Identify which cell holds the provided text, then report its [X, Y] central coordinate. 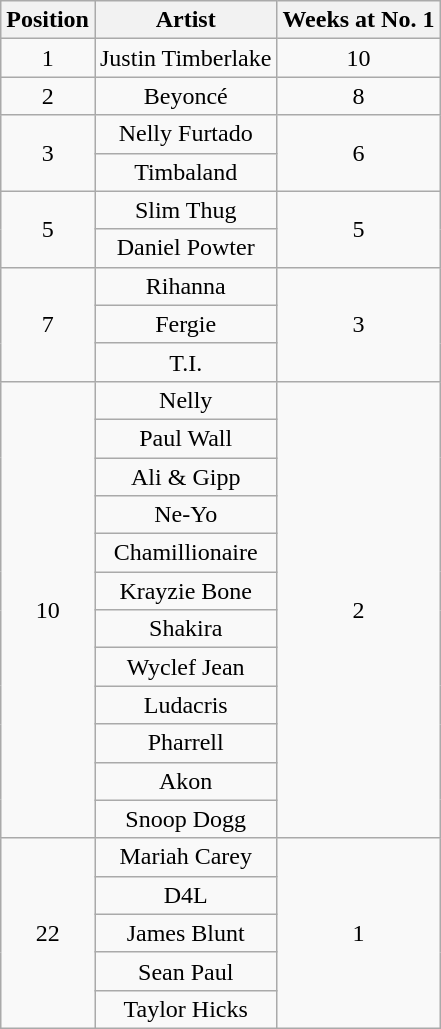
Chamillionaire [185, 553]
Artist [185, 20]
James Blunt [185, 933]
Justin Timberlake [185, 58]
Slim Thug [185, 210]
Taylor Hicks [185, 1009]
Weeks at No. 1 [358, 20]
Ali & Gipp [185, 477]
Fergie [185, 324]
7 [48, 324]
8 [358, 96]
Krayzie Bone [185, 591]
Shakira [185, 629]
Pharrell [185, 743]
D4L [185, 895]
Daniel Powter [185, 248]
Sean Paul [185, 971]
Beyoncé [185, 96]
T.I. [185, 362]
Position [48, 20]
6 [358, 153]
Nelly [185, 400]
Wyclef Jean [185, 667]
Ludacris [185, 705]
Mariah Carey [185, 857]
Nelly Furtado [185, 134]
Timbaland [185, 172]
Paul Wall [185, 438]
Ne-Yo [185, 515]
Rihanna [185, 286]
Akon [185, 781]
22 [48, 933]
Snoop Dogg [185, 819]
